Capture the cell that displays the provided text and extract its (x, y) central coordinate. 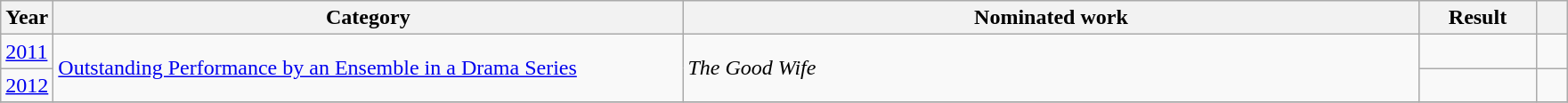
Category (369, 18)
2012 (27, 85)
Nominated work (1051, 18)
The Good Wife (1051, 68)
2011 (27, 51)
Year (27, 18)
Outstanding Performance by an Ensemble in a Drama Series (369, 68)
Result (1478, 18)
